Search for the cell housing the specified text and yield its (X, Y) center coordinate. 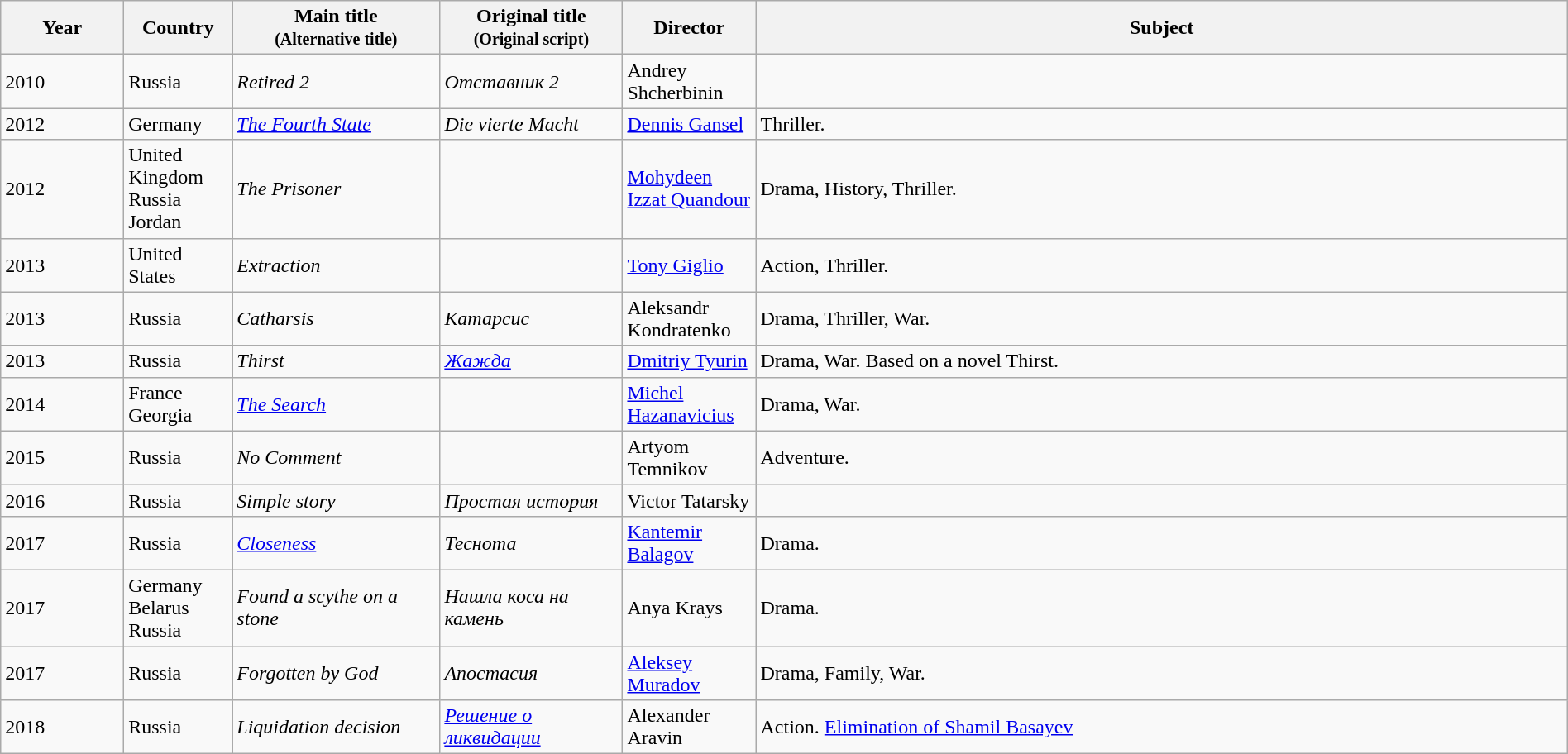
Alexander Aravin (690, 728)
Катарсис (531, 319)
Retired 2 (336, 81)
2015 (63, 458)
Drama, War. Based on a novel Thirst. (1161, 361)
The Search (336, 403)
FranceGeorgia (179, 403)
Простая история (531, 500)
Решение о ликвидации (531, 728)
Year (63, 28)
Artyom Temnikov (690, 458)
Original title(Original script) (531, 28)
United States (179, 265)
Germany (179, 124)
Kantemir Balagov (690, 542)
Апостасия (531, 673)
2018 (63, 728)
Нашла коса на камень (531, 608)
Die vierte Macht (531, 124)
Extraction (336, 265)
Action. Elimination of Shamil Basayev (1161, 728)
No Comment (336, 458)
Forgotten by God (336, 673)
Жажда (531, 361)
Simple story (336, 500)
Drama, Thriller, War. (1161, 319)
Adventure. (1161, 458)
Liquidation decision (336, 728)
Tony Giglio (690, 265)
Thriller. (1161, 124)
Victor Tatarsky (690, 500)
Subject (1161, 28)
Отставник 2 (531, 81)
Director (690, 28)
Closeness (336, 542)
2010 (63, 81)
2014 (63, 403)
Dmitriy Tyurin (690, 361)
Found a scythe on a stone (336, 608)
Drama, Family, War. (1161, 673)
United KingdomRussiaJordan (179, 188)
The Fourth State (336, 124)
Country (179, 28)
Thirst (336, 361)
Main title(Alternative title) (336, 28)
2016 (63, 500)
Aleksey Muradov (690, 673)
Dennis Gansel (690, 124)
Michel Hazanavicius (690, 403)
Теснота (531, 542)
Drama, History, Thriller. (1161, 188)
Drama, War. (1161, 403)
Action, Thriller. (1161, 265)
The Prisoner (336, 188)
Catharsis (336, 319)
Aleksandr Kondratenko (690, 319)
Mohydeen Izzat Quandour (690, 188)
GermanyBelarusRussia (179, 608)
Andrey Shcherbinin (690, 81)
Anya Krays (690, 608)
